Scan for the cell matching the given text and deliver its [X, Y] coordinate at center. 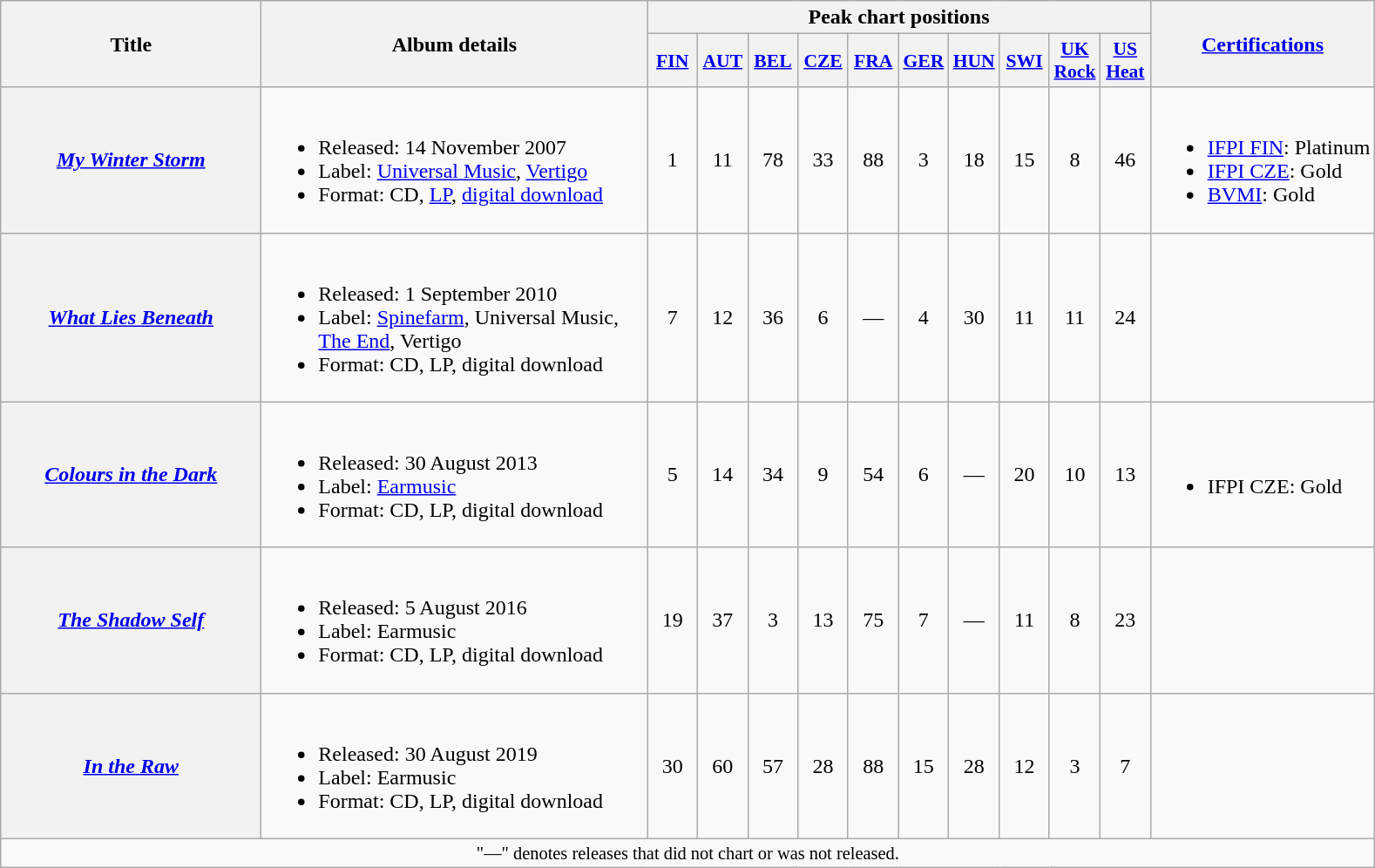
Title [131, 44]
46 [1126, 160]
33 [823, 160]
10 [1074, 474]
What Lies Beneath [131, 317]
5 [673, 474]
23 [1126, 620]
78 [773, 160]
FIN [673, 61]
FRA [873, 61]
AUT [723, 61]
Released: 5 August 2016Label: EarmusicFormat: CD, LP, digital download [455, 620]
BEL [773, 61]
UK Rock [1074, 61]
US Heat [1126, 61]
Peak chart positions [899, 17]
1 [673, 160]
IFPI FIN: PlatinumIFPI CZE: GoldBVMI: Gold [1263, 160]
14 [723, 474]
60 [723, 765]
36 [773, 317]
IFPI CZE: Gold [1263, 474]
GER [924, 61]
57 [773, 765]
Certifications [1263, 44]
34 [773, 474]
37 [723, 620]
The Shadow Self [131, 620]
SWI [1025, 61]
Released: 1 September 2010Label: Spinefarm, Universal Music, The End, VertigoFormat: CD, LP, digital download [455, 317]
9 [823, 474]
"—" denotes releases that did not chart or was not released. [688, 853]
20 [1025, 474]
4 [924, 317]
18 [974, 160]
Colours in the Dark [131, 474]
My Winter Storm [131, 160]
54 [873, 474]
24 [1126, 317]
19 [673, 620]
CZE [823, 61]
Released: 30 August 2019Label: EarmusicFormat: CD, LP, digital download [455, 765]
Released: 30 August 2013Label: EarmusicFormat: CD, LP, digital download [455, 474]
Released: 14 November 2007Label: Universal Music, VertigoFormat: CD, LP, digital download [455, 160]
75 [873, 620]
HUN [974, 61]
In the Raw [131, 765]
Album details [455, 44]
